From the cell containing the given text, extract its center point as (x, y) coordinate. 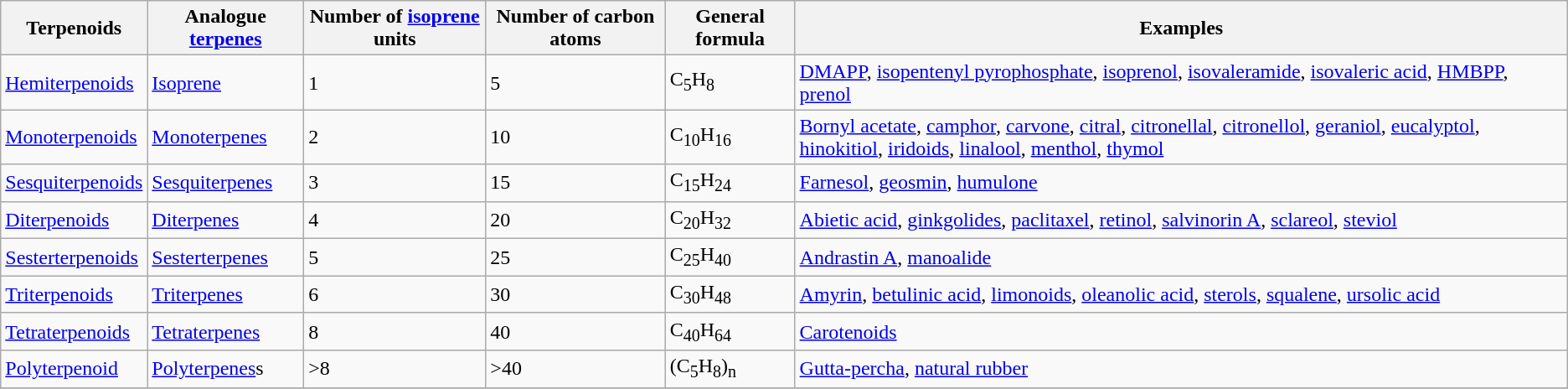
>40 (575, 369)
10 (575, 137)
Number of isoprene units (395, 29)
C30H48 (730, 294)
Sesterterpenes (226, 257)
DMAPP, isopentenyl pyrophosphate, isoprenol, isovaleramide, isovaleric acid, HMBPP, prenol (1181, 82)
Examples (1181, 29)
Sesquiterpenes (226, 183)
2 (395, 137)
Analogue terpenes (226, 29)
C40H64 (730, 331)
Andrastin A, manoalide (1181, 257)
Hemiterpenoids (74, 82)
25 (575, 257)
Tetraterpenes (226, 331)
Triterpenes (226, 294)
30 (575, 294)
Isoprene (226, 82)
Abietic acid, ginkgolides, paclitaxel, retinol, salvinorin A, sclareol, steviol (1181, 220)
Farnesol, geosmin, humulone (1181, 183)
Tetraterpenoids (74, 331)
40 (575, 331)
1 (395, 82)
(C5H8)n (730, 369)
6 (395, 294)
Diterpenoids (74, 220)
20 (575, 220)
General formula (730, 29)
15 (575, 183)
Triterpenoids (74, 294)
3 (395, 183)
Amyrin, betulinic acid, limonoids, oleanolic acid, sterols, squalene, ursolic acid (1181, 294)
C25H40 (730, 257)
Terpenoids (74, 29)
>8 (395, 369)
C5H8 (730, 82)
C10H16 (730, 137)
Bornyl acetate, camphor, carvone, citral, citronellal, citronellol, geraniol, eucalyptol, hinokitiol, iridoids, linalool, menthol, thymol (1181, 137)
Sesquiterpenoids (74, 183)
4 (395, 220)
Diterpenes (226, 220)
Number of carbon atoms (575, 29)
C20H32 (730, 220)
Gutta-percha, natural rubber (1181, 369)
Polyterpenoid (74, 369)
Sesterterpenoids (74, 257)
Monoterpenoids (74, 137)
Monoterpenes (226, 137)
Polyterpeness (226, 369)
C15H24 (730, 183)
Carotenoids (1181, 331)
8 (395, 331)
